Scan for the cell matching the given text and deliver its (x, y) coordinate at center. 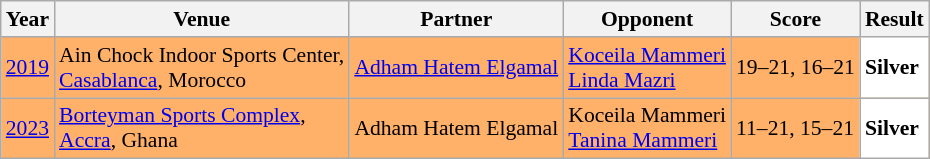
2019 (28, 68)
Koceila Mammeri Linda Mazri (647, 68)
Koceila Mammeri Tanina Mammeri (647, 128)
Partner (456, 19)
Borteyman Sports Complex,Accra, Ghana (202, 128)
11–21, 15–21 (796, 128)
19–21, 16–21 (796, 68)
Year (28, 19)
Opponent (647, 19)
Score (796, 19)
2023 (28, 128)
Result (894, 19)
Ain Chock Indoor Sports Center,Casablanca, Morocco (202, 68)
Venue (202, 19)
